Capture the cell that displays the provided text and extract its [X, Y] central coordinate. 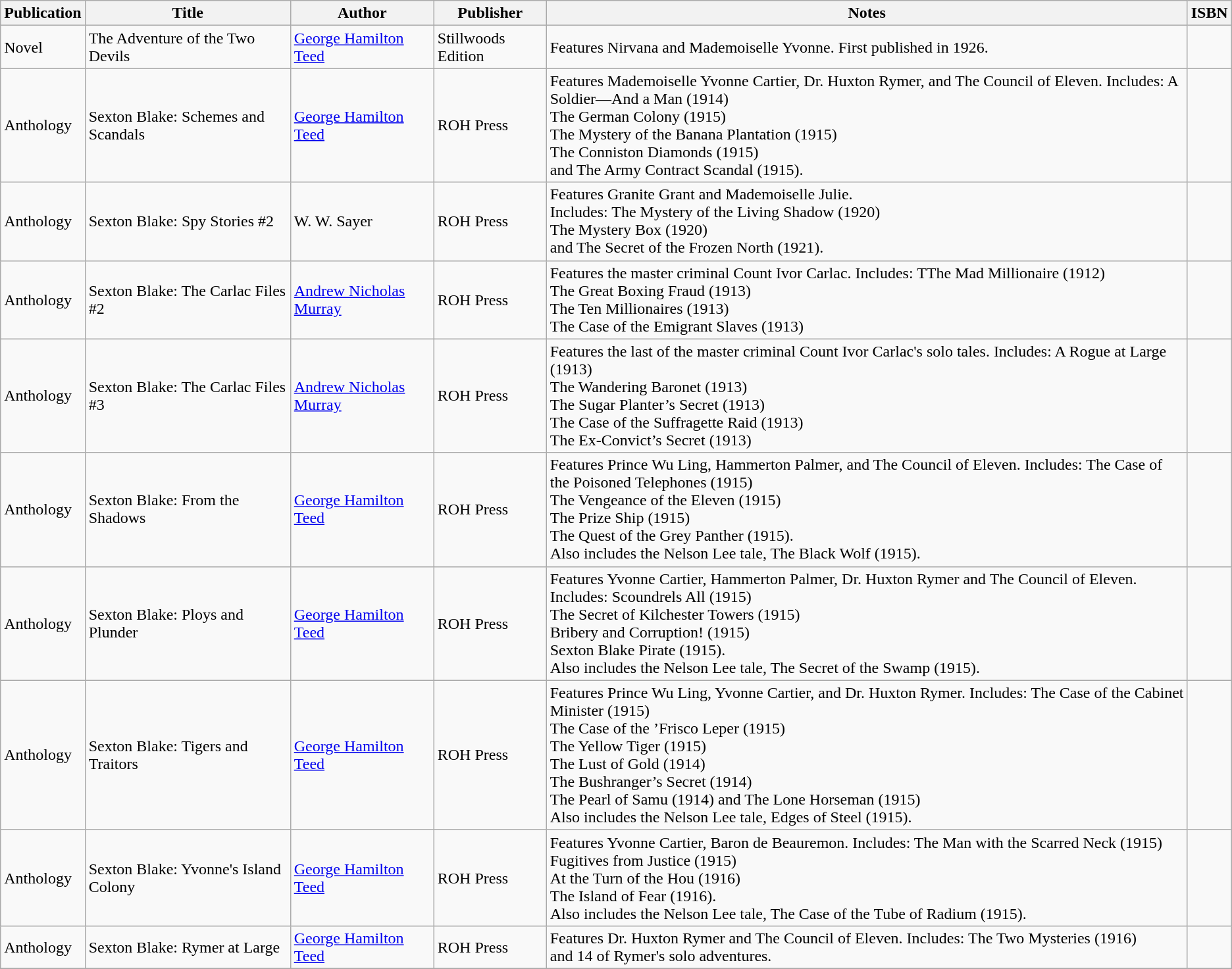
Sexton Blake: The Carlac Files #2 [188, 300]
ISBN [1210, 13]
Sexton Blake: Tigers and Traitors [188, 755]
Sexton Blake: Rymer at Large [188, 947]
Publisher [490, 13]
Sexton Blake: Schemes and Scandals [188, 125]
Author [362, 13]
Sexton Blake: From the Shadows [188, 509]
W. W. Sayer [362, 221]
Novel [43, 47]
Stillwoods Edition [490, 47]
Sexton Blake: Ploys and Plunder [188, 624]
Sexton Blake: Yvonne's Island Colony [188, 878]
The Adventure of the Two Devils [188, 47]
Sexton Blake: Spy Stories #2 [188, 221]
Features Nirvana and Mademoiselle Yvonne. First published in 1926. [867, 47]
Sexton Blake: The Carlac Files #3 [188, 396]
Notes [867, 13]
Publication [43, 13]
Features Dr. Huxton Rymer and The Council of Eleven. Includes: The Two Mysteries (1916) and 14 of Rymer's solo adventures. [867, 947]
Title [188, 13]
